From the cell containing the given text, extract its center point as (x, y) coordinate. 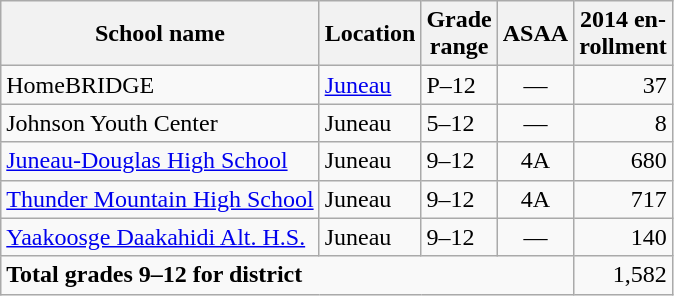
2014 en-rollment (624, 34)
680 (624, 161)
HomeBRIDGE (160, 85)
8 (624, 123)
1,582 (624, 275)
5–12 (459, 123)
Juneau-Douglas High School (160, 161)
ASAA (535, 34)
Thunder Mountain High School (160, 199)
140 (624, 237)
37 (624, 85)
717 (624, 199)
P–12 (459, 85)
Graderange (459, 34)
Yaakoosge Daakahidi Alt. H.S. (160, 237)
Total grades 9–12 for district (288, 275)
Location (370, 34)
Johnson Youth Center (160, 123)
School name (160, 34)
